Provide the [x, y] coordinate of the cell's center where the given text is located.  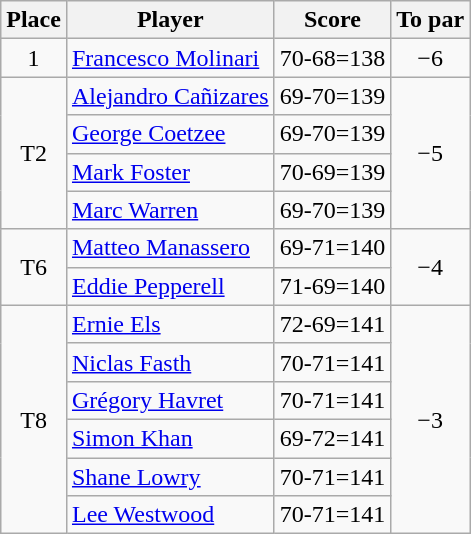
Francesco Molinari [170, 58]
Matteo Manassero [170, 248]
−3 [430, 419]
Shane Lowry [170, 477]
71-69=140 [332, 286]
Score [332, 20]
Marc Warren [170, 210]
To par [430, 20]
Lee Westwood [170, 515]
Place [34, 20]
70-69=139 [332, 172]
−6 [430, 58]
Player [170, 20]
−4 [430, 267]
Niclas Fasth [170, 362]
69-72=141 [332, 438]
T8 [34, 419]
Mark Foster [170, 172]
Eddie Pepperell [170, 286]
Ernie Els [170, 324]
72-69=141 [332, 324]
George Coetzee [170, 134]
−5 [430, 153]
69-71=140 [332, 248]
70-68=138 [332, 58]
Grégory Havret [170, 400]
T2 [34, 153]
T6 [34, 267]
1 [34, 58]
Simon Khan [170, 438]
Alejandro Cañizares [170, 96]
